Provide the [x, y] coordinate of the cell's center where the given text is located.  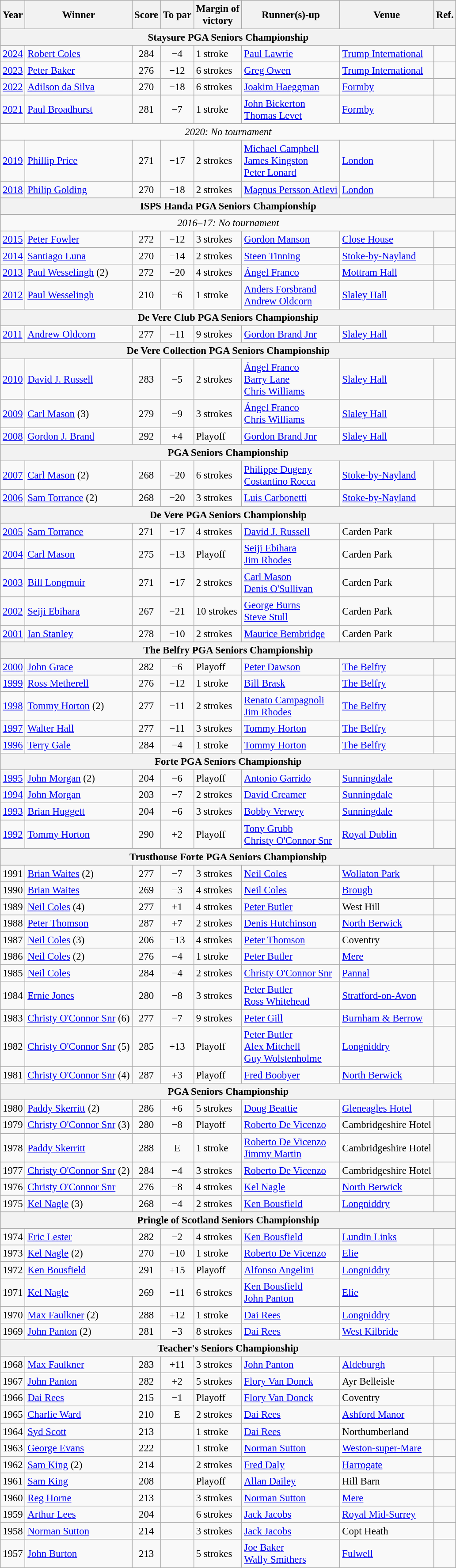
John Morgan [79, 795]
Year [13, 15]
John Burton [79, 1553]
Sam King (2) [79, 1465]
Aldeburgh [387, 1365]
Arthur Lees [79, 1515]
Sam Torrance [79, 532]
1989 [13, 907]
Philip Golding [79, 190]
The Belfry PGA Seniors Championship [228, 650]
2002 [13, 611]
Christy O'Connor Snr (5) [79, 1047]
2009 [13, 414]
+1 [177, 907]
Joe Baker Wally Smithers [291, 1553]
Allan Dailey [291, 1481]
208 [147, 1481]
De Vere Club PGA Seniors Championship [228, 318]
Bill Brask [291, 683]
Tony Grubb Christy O'Connor Snr [291, 834]
222 [147, 1448]
203 [147, 795]
Reg Horne [79, 1498]
−5 [177, 380]
1961 [13, 1481]
1990 [13, 890]
Royal Dublin [387, 834]
−2 [177, 1237]
Harrogate [387, 1465]
2007 [13, 475]
2023 [13, 71]
1975 [13, 1204]
Kel Nagle (2) [79, 1253]
Ross Metherell [79, 683]
Joakim Haeggman [291, 87]
2013 [13, 273]
Teacher's Seniors Championship [228, 1348]
Denis Hutchinson [291, 923]
Christy O'Connor Snr (3) [79, 1125]
1985 [13, 973]
279 [147, 414]
Burnham & Berrow [387, 1018]
Ian Stanley [79, 634]
286 [147, 1109]
+11 [177, 1365]
2018 [13, 190]
De Vere PGA Seniors Championship [228, 515]
+6 [177, 1109]
John Panton (2) [79, 1332]
Carl Mason (2) [79, 475]
Close House [387, 239]
1998 [13, 706]
Stratford-on-Avon [387, 996]
1981 [13, 1075]
Brian Waites [79, 890]
1959 [13, 1515]
1968 [13, 1365]
Pannal [387, 973]
Paul Wesselingh (2) [79, 273]
Ashford Manor [387, 1415]
Copt Heath [387, 1531]
1982 [13, 1047]
206 [147, 940]
1988 [13, 923]
+7 [177, 923]
1983 [13, 1018]
291 [147, 1270]
2015 [13, 239]
2024 [13, 54]
Adilson da Silva [79, 87]
Forte PGA Seniors Championship [228, 762]
Carl Mason [79, 554]
1970 [13, 1315]
Seiji Ebihara Jim Rhodes [291, 554]
Pringle of Scotland Seniors Championship [228, 1220]
Paul Wesselingh [79, 295]
2021 [13, 110]
1978 [13, 1148]
1976 [13, 1187]
Paddy Skerritt (2) [79, 1109]
1969 [13, 1332]
Bobby Verwey [291, 812]
Carl Mason (3) [79, 414]
Weston-super-Mare [387, 1448]
1995 [13, 778]
2004 [13, 554]
Venue [387, 15]
Roberto De Vicenzo Jimmy Martin [291, 1148]
West Hill [387, 907]
Renato Campagnoli Jim Rhodes [291, 706]
Sam King [79, 1481]
Seiji Ebihara [79, 611]
Ref. [445, 15]
1974 [13, 1237]
Peter Fowler [79, 239]
1979 [13, 1125]
Terry Gale [79, 745]
1971 [13, 1293]
Gleneagles Hotel [387, 1109]
Runner(s)-up [291, 15]
Robert Coles [79, 54]
John Morgan (2) [79, 778]
Hill Barn [387, 1481]
1965 [13, 1415]
Gordon Manson [291, 239]
8 strokes [217, 1332]
Neil Coles (3) [79, 940]
Wollaton Park [387, 873]
1996 [13, 745]
Steen Tinning [291, 256]
Peter Butler Alex Mitchell Guy Wolstenholme [291, 1047]
Brian Huggett [79, 812]
Luis Carbonetti [291, 498]
Charlie Ward [79, 1415]
Peter Dawson [291, 667]
Northumberland [387, 1431]
David Creamer [291, 795]
Kel Nagle (3) [79, 1204]
1994 [13, 795]
2010 [13, 380]
1991 [13, 873]
George Evans [79, 1448]
Neil Coles (2) [79, 957]
1984 [13, 996]
Phillip Price [79, 161]
Sam Torrance (2) [79, 498]
John Grace [79, 667]
John Bickerton Thomas Levet [291, 110]
1987 [13, 940]
+12 [177, 1315]
2011 [13, 334]
Gordon J. Brand [79, 437]
+15 [177, 1270]
1960 [13, 1498]
Tommy Horton (2) [79, 706]
Bill Longmuir [79, 582]
2000 [13, 667]
1958 [13, 1531]
1962 [13, 1465]
1980 [13, 1109]
1972 [13, 1270]
Doug Beattie [291, 1109]
Score [147, 15]
1992 [13, 834]
−1 [177, 1398]
Michael Campbell James Kingston Peter Lonard [291, 161]
ISPS Handa PGA Seniors Championship [228, 206]
Ángel Franco [291, 273]
Brough [387, 890]
1973 [13, 1253]
2008 [13, 437]
Paul Lawrie [291, 54]
1966 [13, 1398]
267 [147, 611]
Fulwell [387, 1553]
Peter Butler Ross Whitehead [291, 996]
Ayr Belleisle [387, 1382]
Ken Bousfield John Panton [291, 1293]
Royal Mid-Surrey [387, 1515]
Syd Scott [79, 1431]
2006 [13, 498]
Paul Broadhurst [79, 110]
Brian Waites (2) [79, 873]
2016–17: No tournament [228, 223]
−14 [177, 256]
Anders Forsbrand Andrew Oldcorn [291, 295]
Max Faulkner [79, 1365]
2001 [13, 634]
Peter Baker [79, 71]
10 strokes [217, 611]
215 [147, 1398]
Lundin Links [387, 1237]
Eric Lester [79, 1237]
Andrew Oldcorn [79, 334]
1986 [13, 957]
Trusthouse Forte PGA Seniors Championship [228, 857]
+3 [177, 1075]
1964 [13, 1431]
1999 [13, 683]
Ángel Franco Chris Williams [291, 414]
275 [147, 554]
278 [147, 634]
Mottram Hall [387, 273]
To par [177, 15]
2012 [13, 295]
+4 [177, 437]
Santiago Luna [79, 256]
Greg Owen [291, 71]
Philippe Dugeny Costantino Rocca [291, 475]
−21 [177, 611]
292 [147, 437]
−9 [177, 414]
Walter Hall [79, 729]
Max Faulkner (2) [79, 1315]
Carl Mason Denis O'Sullivan [291, 582]
2014 [13, 256]
Antonio Garrido [291, 778]
Staysure PGA Seniors Championship [228, 38]
285 [147, 1047]
2020: No tournament [228, 132]
1963 [13, 1448]
Alfonso Angelini [291, 1270]
Paddy Skerritt [79, 1148]
2005 [13, 532]
Maurice Bembridge [291, 634]
2019 [13, 161]
1977 [13, 1170]
Christy O'Connor Snr (2) [79, 1170]
Ernie Jones [79, 996]
1993 [13, 812]
2003 [13, 582]
De Vere Collection PGA Seniors Championship [228, 351]
Ángel Franco Barry Lane Chris Williams [291, 380]
West Kilbride [387, 1332]
Christy O'Connor Snr (6) [79, 1018]
1997 [13, 729]
1957 [13, 1553]
Fred Boobyer [291, 1075]
Christy O'Connor Snr (4) [79, 1075]
2022 [13, 87]
Neil Coles (4) [79, 907]
Winner [79, 15]
George Burns Steve Stull [291, 611]
+13 [177, 1047]
1967 [13, 1382]
Fred Daly [291, 1465]
Magnus Persson Atlevi [291, 190]
290 [147, 834]
Margin ofvictory [217, 15]
Peter Gill [291, 1018]
